Pinpoint the cell where the given text exists, returning its [x, y] midpoint coordinate. 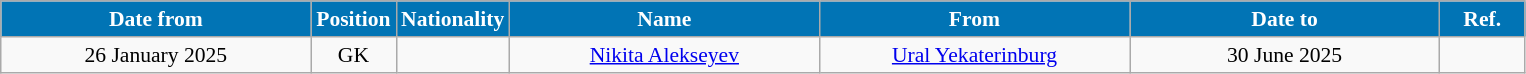
Position [354, 19]
Nikita Alekseyev [664, 55]
30 June 2025 [1285, 55]
Nationality [452, 19]
GK [354, 55]
Date from [156, 19]
Name [664, 19]
Date to [1285, 19]
26 January 2025 [156, 55]
Ural Yekaterinburg [974, 55]
From [974, 19]
Ref. [1482, 19]
